Return the [x, y] coordinate for the center point of the cell that contains the specified text.  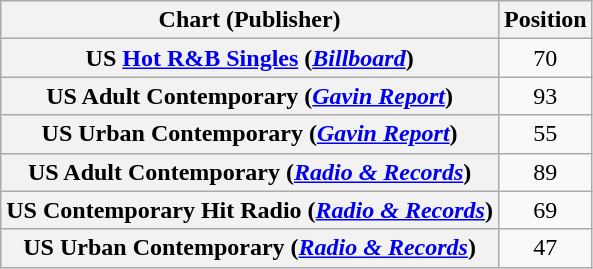
US Adult Contemporary (Radio & Records) [250, 172]
69 [545, 210]
US Hot R&B Singles (Billboard) [250, 58]
US Urban Contemporary (Radio & Records) [250, 248]
Position [545, 20]
US Contemporary Hit Radio (Radio & Records) [250, 210]
55 [545, 134]
US Urban Contemporary (Gavin Report) [250, 134]
89 [545, 172]
Chart (Publisher) [250, 20]
US Adult Contemporary (Gavin Report) [250, 96]
47 [545, 248]
70 [545, 58]
93 [545, 96]
